Search for the cell housing the specified text and yield its [x, y] center coordinate. 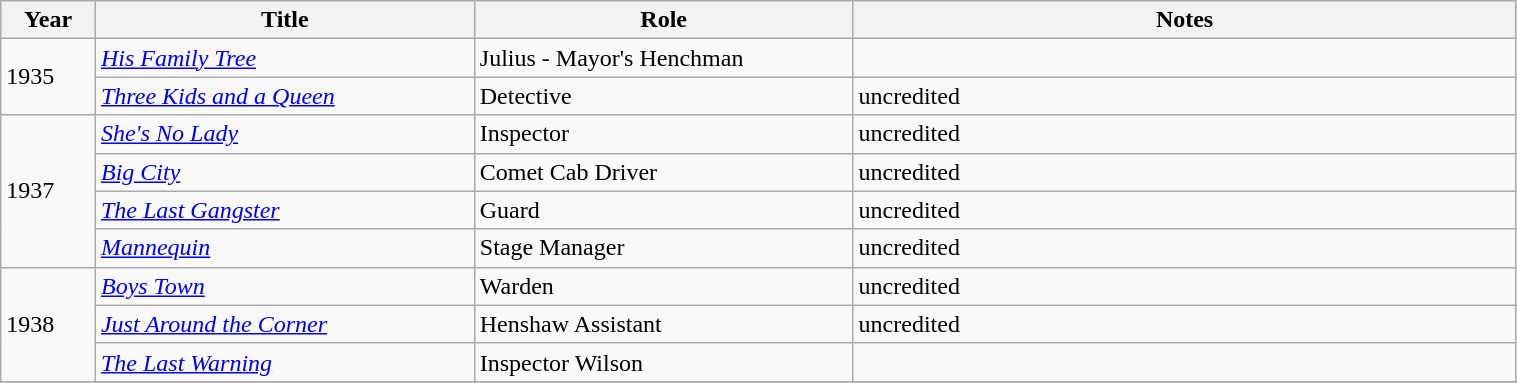
The Last Gangster [284, 210]
The Last Warning [284, 362]
Guard [664, 210]
Inspector [664, 134]
Boys Town [284, 286]
Warden [664, 286]
Notes [1184, 20]
Just Around the Corner [284, 324]
His Family Tree [284, 58]
Three Kids and a Queen [284, 96]
Mannequin [284, 248]
1935 [48, 77]
Big City [284, 172]
Year [48, 20]
Role [664, 20]
She's No Lady [284, 134]
Henshaw Assistant [664, 324]
Detective [664, 96]
Comet Cab Driver [664, 172]
1938 [48, 324]
Title [284, 20]
Inspector Wilson [664, 362]
Julius - Mayor's Henchman [664, 58]
Stage Manager [664, 248]
1937 [48, 191]
